Pinpoint the cell where the given text exists, returning its [x, y] midpoint coordinate. 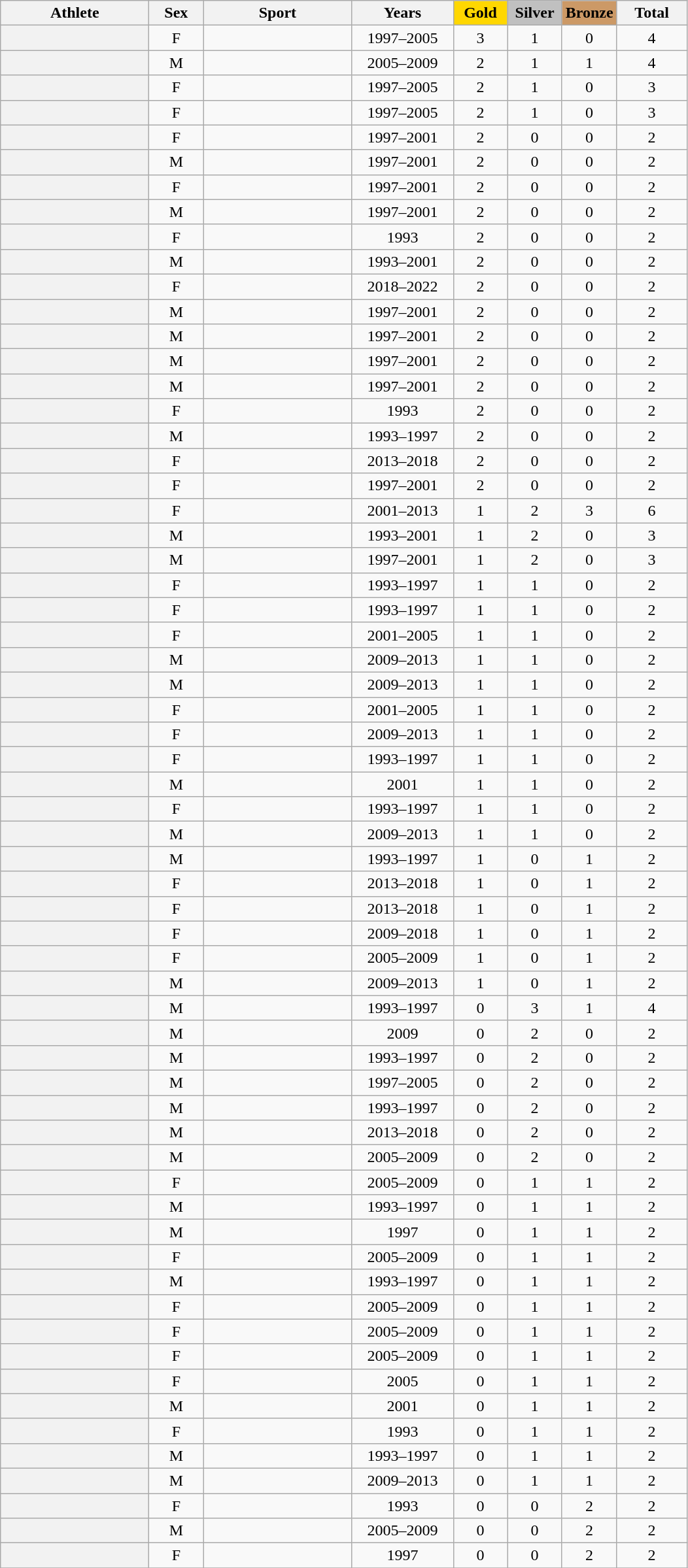
Silver [535, 13]
Bronze [589, 13]
Sex [177, 13]
2009 [403, 1033]
6 [651, 510]
Sport [277, 13]
Gold [480, 13]
Years [403, 13]
2001–2013 [403, 510]
2009–2018 [403, 933]
Total [651, 13]
2018–2022 [403, 286]
Athlete [75, 13]
2005 [403, 1381]
